Locate the cell with the specified text and output its [x, y] center coordinate. 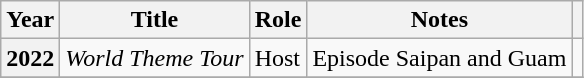
2022 [30, 58]
Episode Saipan and Guam [440, 58]
Title [154, 20]
Role [278, 20]
World Theme Tour [154, 58]
Notes [440, 20]
Host [278, 58]
Year [30, 20]
